For the text-containing cell, return its midpoint in [x, y] coordinate format. 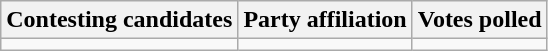
Contesting candidates [120, 20]
Party affiliation [325, 20]
Votes polled [480, 20]
